Provide the [X, Y] coordinate of the cell's center where the given text is located.  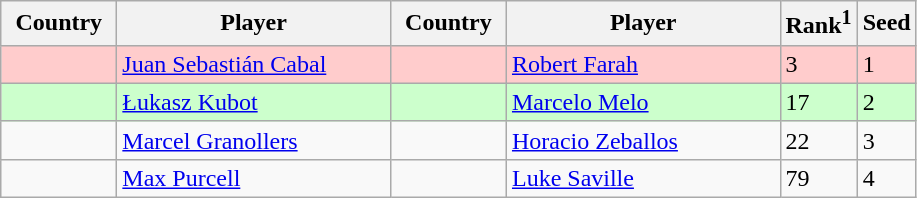
Robert Farah [643, 64]
Łukasz Kubot [254, 102]
Horacio Zeballos [643, 140]
Rank1 [818, 24]
Marcelo Melo [643, 102]
4 [886, 178]
2 [886, 102]
Max Purcell [254, 178]
17 [818, 102]
Marcel Granollers [254, 140]
Seed [886, 24]
Juan Sebastián Cabal [254, 64]
79 [818, 178]
22 [818, 140]
Luke Saville [643, 178]
1 [886, 64]
